Return the [x, y] coordinate for the center point of the cell that contains the specified text.  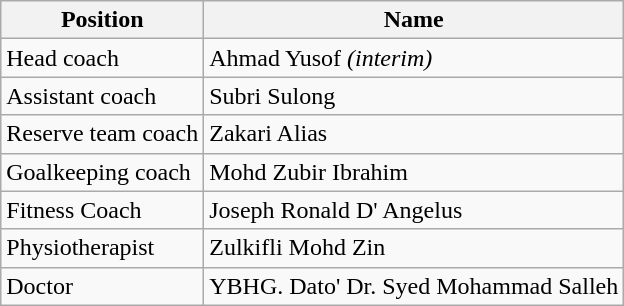
Reserve team coach [102, 134]
Goalkeeping coach [102, 172]
Joseph Ronald D' Angelus [414, 210]
Head coach [102, 58]
Mohd Zubir Ibrahim [414, 172]
YBHG. Dato' Dr. Syed Mohammad Salleh [414, 286]
Position [102, 20]
Ahmad Yusof (interim) [414, 58]
Assistant coach [102, 96]
Fitness Coach [102, 210]
Physiotherapist [102, 248]
Zakari Alias [414, 134]
Doctor [102, 286]
Subri Sulong [414, 96]
Zulkifli Mohd Zin [414, 248]
Name [414, 20]
